Return (X, Y) of the center of cell containing provided text 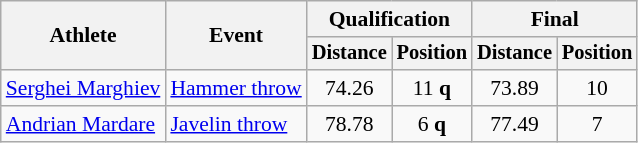
77.49 (514, 124)
Qualification (390, 19)
Hammer throw (236, 88)
Javelin throw (236, 124)
Final (554, 19)
Event (236, 36)
Serghei Marghiev (84, 88)
10 (597, 88)
Andrian Mardare (84, 124)
74.26 (350, 88)
7 (597, 124)
6 q (432, 124)
78.78 (350, 124)
73.89 (514, 88)
Athlete (84, 36)
11 q (432, 88)
